Detect which cell encompasses the target text, then output its (X, Y) center coordinate. 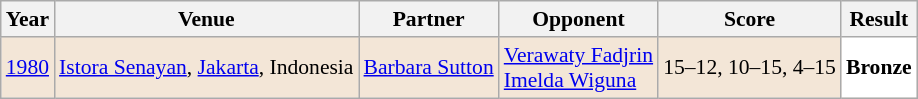
Opponent (578, 19)
Bronze (879, 68)
Verawaty Fadjrin Imelda Wiguna (578, 68)
Istora Senayan, Jakarta, Indonesia (206, 68)
15–12, 10–15, 4–15 (750, 68)
Result (879, 19)
Score (750, 19)
Venue (206, 19)
1980 (28, 68)
Year (28, 19)
Partner (429, 19)
Barbara Sutton (429, 68)
